Scan for the cell matching the given text and deliver its [X, Y] coordinate at center. 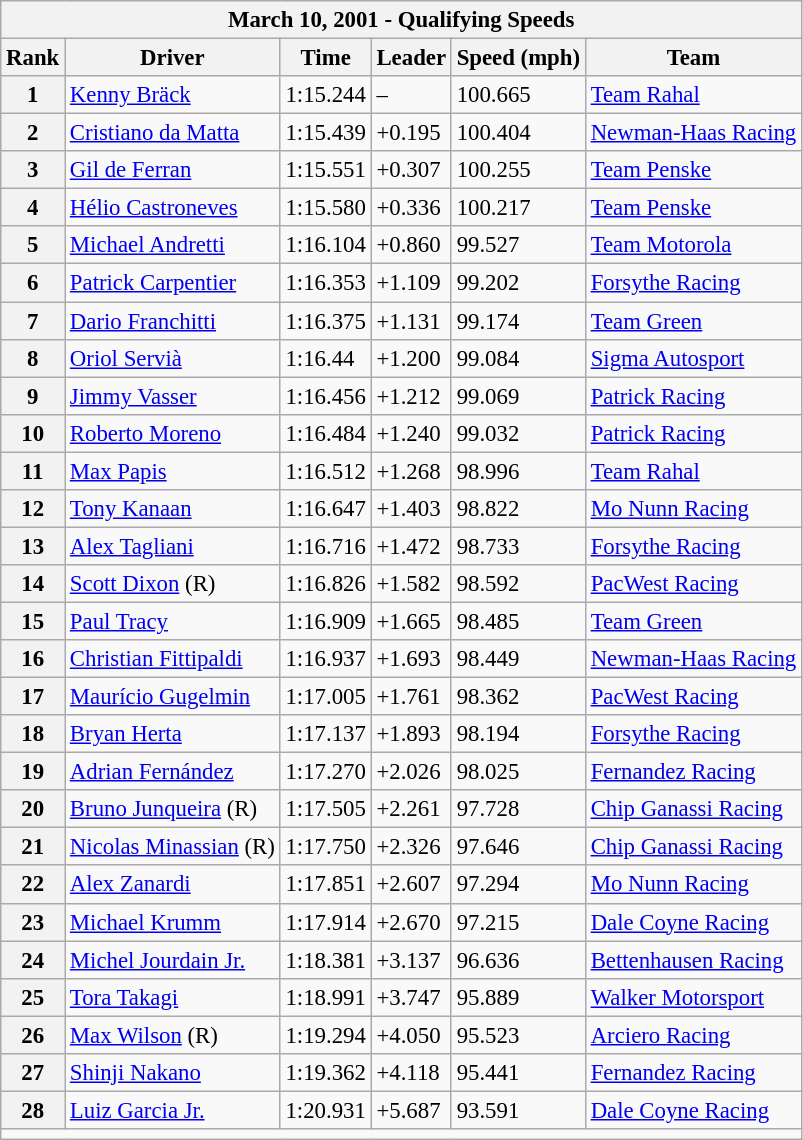
Walker Motorsport [693, 997]
+1.665 [411, 621]
Michael Krumm [173, 922]
18 [33, 734]
Speed (mph) [518, 58]
1:15.244 [326, 95]
Patrick Carpentier [173, 283]
1:17.750 [326, 847]
Driver [173, 58]
99.202 [518, 283]
28 [33, 1110]
Tony Kanaan [173, 509]
Tora Takagi [173, 997]
1:17.505 [326, 809]
1:16.104 [326, 245]
1:16.44 [326, 358]
March 10, 2001 - Qualifying Speeds [402, 20]
Arciero Racing [693, 1035]
Hélio Castroneves [173, 208]
Oriol Servià [173, 358]
+1.109 [411, 283]
+0.336 [411, 208]
Alex Zanardi [173, 885]
+0.860 [411, 245]
10 [33, 433]
Bettenhausen Racing [693, 960]
98.592 [518, 584]
22 [33, 885]
98.822 [518, 509]
Adrian Fernández [173, 772]
+2.607 [411, 885]
1:19.294 [326, 1035]
97.294 [518, 885]
27 [33, 1073]
Team [693, 58]
2 [33, 133]
95.441 [518, 1073]
1:16.456 [326, 396]
Cristiano da Matta [173, 133]
+2.026 [411, 772]
Dario Franchitti [173, 321]
1:17.914 [326, 922]
100.255 [518, 170]
Team Motorola [693, 245]
1:17.851 [326, 885]
98.194 [518, 734]
+2.670 [411, 922]
Rank [33, 58]
97.728 [518, 809]
17 [33, 697]
Alex Tagliani [173, 546]
+1.131 [411, 321]
7 [33, 321]
4 [33, 208]
Gil de Ferran [173, 170]
Luiz Garcia Jr. [173, 1110]
Scott Dixon (R) [173, 584]
98.449 [518, 659]
25 [33, 997]
1:17.005 [326, 697]
Michael Andretti [173, 245]
+1.212 [411, 396]
+2.261 [411, 809]
26 [33, 1035]
+0.195 [411, 133]
Michel Jourdain Jr. [173, 960]
+3.137 [411, 960]
16 [33, 659]
+4.050 [411, 1035]
100.404 [518, 133]
20 [33, 809]
99.069 [518, 396]
Christian Fittipaldi [173, 659]
98.733 [518, 546]
99.174 [518, 321]
97.215 [518, 922]
+1.472 [411, 546]
98.362 [518, 697]
Leader [411, 58]
1:17.137 [326, 734]
9 [33, 396]
– [411, 95]
Roberto Moreno [173, 433]
13 [33, 546]
1:16.826 [326, 584]
99.084 [518, 358]
15 [33, 621]
95.523 [518, 1035]
Shinji Nakano [173, 1073]
14 [33, 584]
6 [33, 283]
Max Wilson (R) [173, 1035]
1:15.580 [326, 208]
1:16.375 [326, 321]
1:16.909 [326, 621]
Bryan Herta [173, 734]
1:15.439 [326, 133]
Maurício Gugelmin [173, 697]
+5.687 [411, 1110]
1:18.991 [326, 997]
+1.761 [411, 697]
+0.307 [411, 170]
1:16.647 [326, 509]
98.996 [518, 471]
8 [33, 358]
1:15.551 [326, 170]
95.889 [518, 997]
3 [33, 170]
+1.582 [411, 584]
Time [326, 58]
+1.693 [411, 659]
100.217 [518, 208]
+1.893 [411, 734]
1:16.484 [326, 433]
+1.268 [411, 471]
Kenny Bräck [173, 95]
1:18.381 [326, 960]
+1.403 [411, 509]
99.527 [518, 245]
21 [33, 847]
+1.200 [411, 358]
1:16.353 [326, 283]
23 [33, 922]
Bruno Junqueira (R) [173, 809]
96.636 [518, 960]
99.032 [518, 433]
+2.326 [411, 847]
98.025 [518, 772]
+4.118 [411, 1073]
1:17.270 [326, 772]
Sigma Autosport [693, 358]
11 [33, 471]
97.646 [518, 847]
19 [33, 772]
1:19.362 [326, 1073]
12 [33, 509]
Nicolas Minassian (R) [173, 847]
93.591 [518, 1110]
Paul Tracy [173, 621]
24 [33, 960]
1:20.931 [326, 1110]
+1.240 [411, 433]
100.665 [518, 95]
5 [33, 245]
1:16.937 [326, 659]
1 [33, 95]
98.485 [518, 621]
1:16.716 [326, 546]
+3.747 [411, 997]
1:16.512 [326, 471]
Max Papis [173, 471]
Jimmy Vasser [173, 396]
